Locate the cell with the specified text and output its [x, y] center coordinate. 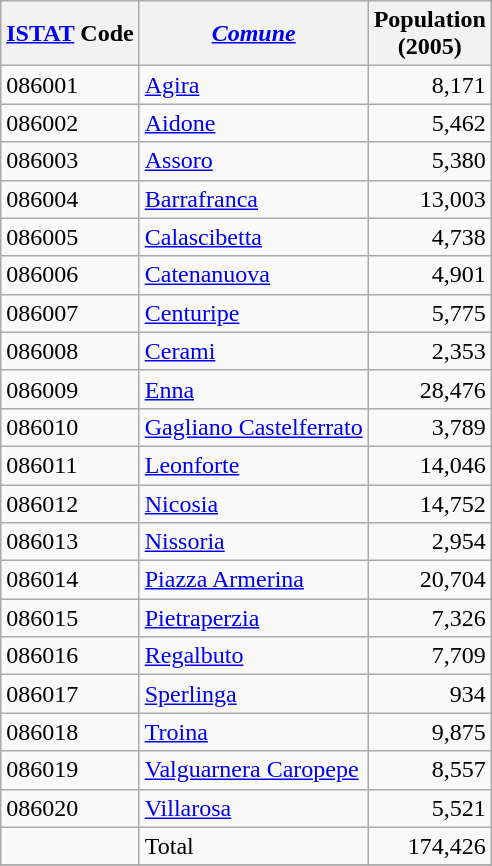
Valguarnera Caropepe [254, 770]
Total [254, 846]
086005 [70, 237]
Cerami [254, 351]
8,557 [430, 770]
086010 [70, 427]
086013 [70, 542]
086004 [70, 199]
Troina [254, 732]
086002 [70, 123]
086014 [70, 580]
28,476 [430, 389]
086017 [70, 694]
086009 [70, 389]
Agira [254, 85]
14,046 [430, 465]
Catenanuova [254, 275]
086012 [70, 503]
Nissoria [254, 542]
086019 [70, 770]
934 [430, 694]
20,704 [430, 580]
086006 [70, 275]
Leonforte [254, 465]
3,789 [430, 427]
5,775 [430, 313]
5,462 [430, 123]
Barrafranca [254, 199]
Sperlinga [254, 694]
174,426 [430, 846]
Nicosia [254, 503]
Enna [254, 389]
4,901 [430, 275]
2,954 [430, 542]
Assoro [254, 161]
086008 [70, 351]
5,521 [430, 808]
Population (2005) [430, 34]
ISTAT Code [70, 34]
Regalbuto [254, 656]
Gagliano Castelferrato [254, 427]
086018 [70, 732]
9,875 [430, 732]
086003 [70, 161]
086015 [70, 618]
086020 [70, 808]
8,171 [430, 85]
Aidone [254, 123]
5,380 [430, 161]
086016 [70, 656]
13,003 [430, 199]
Comune [254, 34]
Piazza Armerina [254, 580]
14,752 [430, 503]
Centuripe [254, 313]
086011 [70, 465]
086001 [70, 85]
086007 [70, 313]
Pietraperzia [254, 618]
7,709 [430, 656]
2,353 [430, 351]
7,326 [430, 618]
Calascibetta [254, 237]
Villarosa [254, 808]
4,738 [430, 237]
